Capture the cell that displays the provided text and extract its [X, Y] central coordinate. 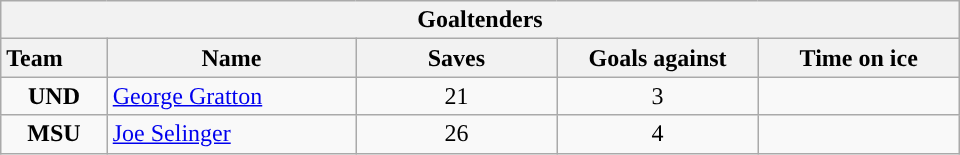
21 [456, 96]
MSU [54, 134]
George Gratton [232, 96]
Joe Selinger [232, 134]
Goaltenders [480, 20]
Name [232, 58]
4 [658, 134]
26 [456, 134]
Saves [456, 58]
UND [54, 96]
Time on ice [858, 58]
Goals against [658, 58]
Team [54, 58]
3 [658, 96]
